Capture the cell that displays the provided text and extract its [x, y] central coordinate. 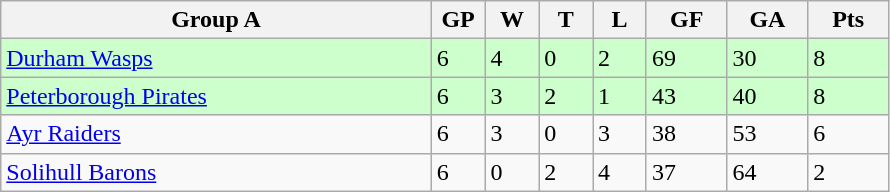
1 [620, 96]
W [512, 20]
69 [686, 58]
Durham Wasps [216, 58]
Peterborough Pirates [216, 96]
40 [768, 96]
37 [686, 172]
30 [768, 58]
53 [768, 134]
GA [768, 20]
T [566, 20]
L [620, 20]
64 [768, 172]
Ayr Raiders [216, 134]
GF [686, 20]
Pts [848, 20]
Solihull Barons [216, 172]
38 [686, 134]
43 [686, 96]
GP [458, 20]
Group A [216, 20]
